Extract the (x, y) coordinate from the center of the cell holding the provided text.  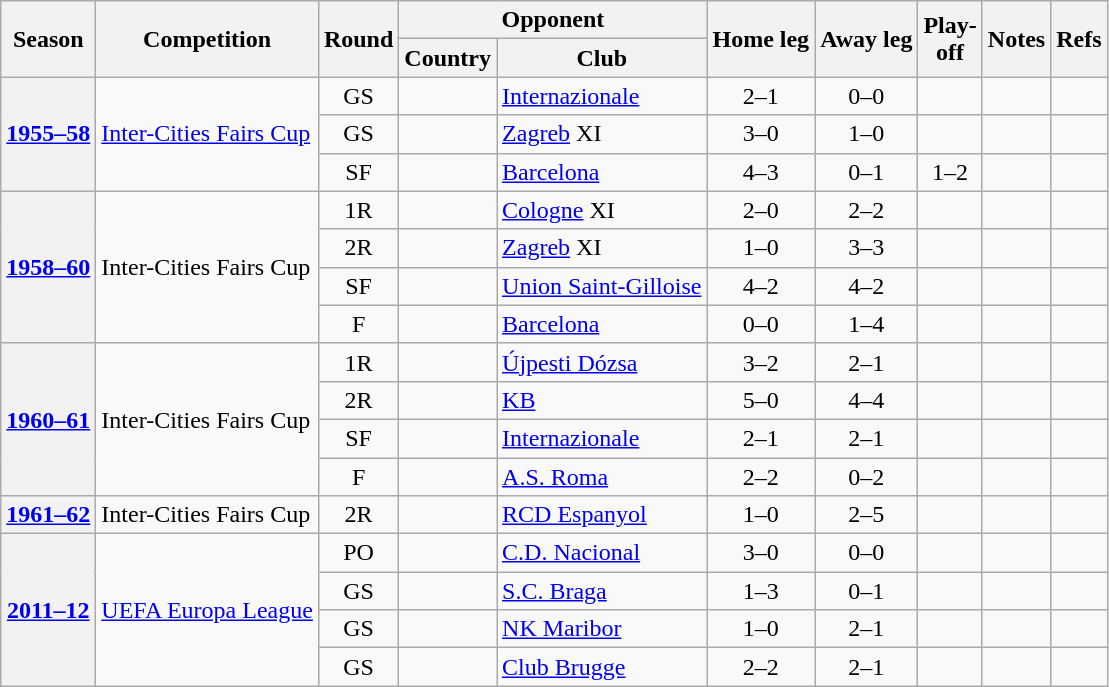
1–4 (866, 324)
UEFA Europa League (208, 610)
Club (602, 58)
Round (358, 39)
0–2 (866, 477)
RCD Espanyol (602, 515)
Competition (208, 39)
Union Saint-Gilloise (602, 286)
S.C. Braga (602, 591)
Újpesti Dózsa (602, 362)
A.S. Roma (602, 477)
5–0 (761, 400)
Season (48, 39)
2–5 (866, 515)
3–2 (761, 362)
1961–62 (48, 515)
Club Brugge (602, 667)
4–3 (761, 172)
Home leg (761, 39)
1960–61 (48, 419)
Country (448, 58)
2011–12 (48, 610)
Notes (1016, 39)
Play-off (950, 39)
Opponent (553, 20)
C.D. Nacional (602, 553)
1–3 (761, 591)
3–3 (866, 248)
2–0 (761, 210)
KB (602, 400)
4–4 (866, 400)
Away leg (866, 39)
1955–58 (48, 134)
Refs (1079, 39)
PO (358, 553)
1958–60 (48, 267)
1–2 (950, 172)
Cologne XI (602, 210)
NK Maribor (602, 629)
